Find where the given text appears and provide that cell's center as [X, Y] coordinate. 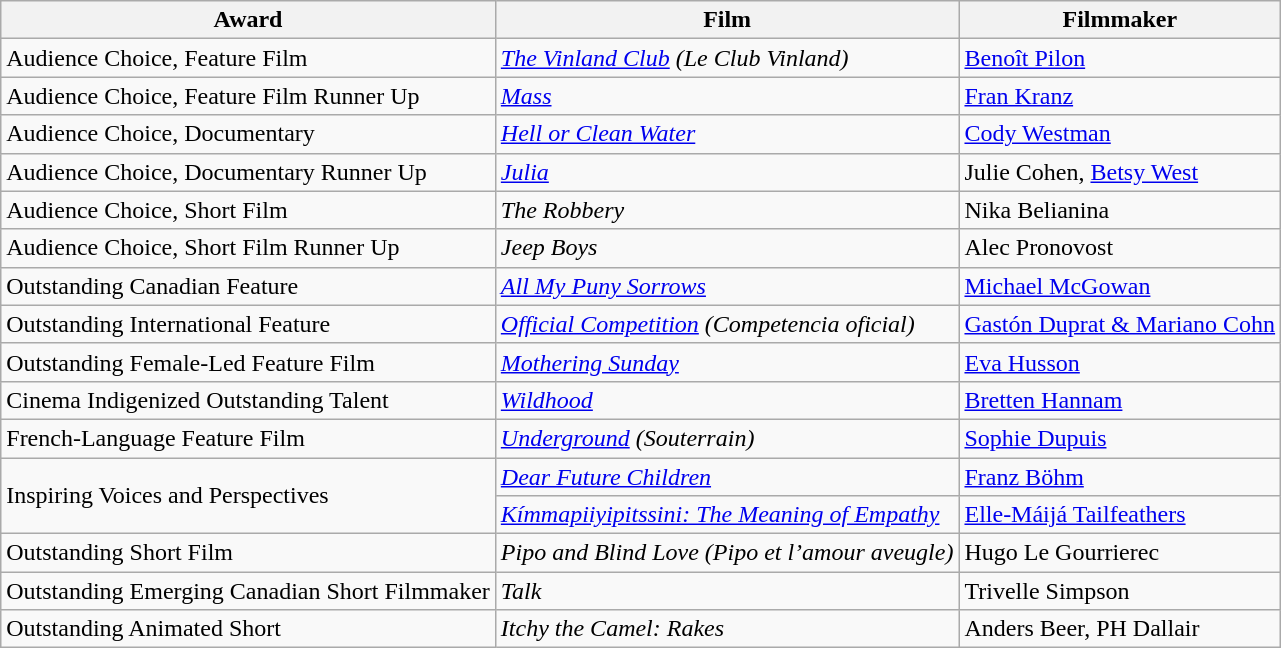
Outstanding Animated Short [248, 629]
Michael McGowan [1120, 286]
Filmmaker [1120, 20]
The Vinland Club (Le Club Vinland) [727, 58]
Hugo Le Gourrierec [1120, 553]
Eva Husson [1120, 362]
Bretten Hannam [1120, 400]
Film [727, 20]
Audience Choice, Feature Film Runner Up [248, 96]
Audience Choice, Short Film [248, 210]
Hell or Clean Water [727, 134]
Trivelle Simpson [1120, 591]
Benoît Pilon [1120, 58]
Underground (Souterrain) [727, 438]
Pipo and Blind Love (Pipo et l’amour aveugle) [727, 553]
Julia [727, 172]
Award [248, 20]
Anders Beer, PH Dallair [1120, 629]
Sophie Dupuis [1120, 438]
Outstanding Emerging Canadian Short Filmmaker [248, 591]
Nika Belianina [1120, 210]
Outstanding Short Film [248, 553]
Julie Cohen, Betsy West [1120, 172]
Outstanding Canadian Feature [248, 286]
The Robbery [727, 210]
Gastón Duprat & Mariano Cohn [1120, 324]
Alec Pronovost [1120, 248]
French-Language Feature Film [248, 438]
Audience Choice, Documentary [248, 134]
Audience Choice, Short Film Runner Up [248, 248]
Mass [727, 96]
Outstanding Female-Led Feature Film [248, 362]
All My Puny Sorrows [727, 286]
Jeep Boys [727, 248]
Inspiring Voices and Perspectives [248, 496]
Franz Böhm [1120, 477]
Audience Choice, Documentary Runner Up [248, 172]
Cinema Indigenized Outstanding Talent [248, 400]
Cody Westman [1120, 134]
Fran Kranz [1120, 96]
Official Competition (Competencia oficial) [727, 324]
Outstanding International Feature [248, 324]
Itchy the Camel: Rakes [727, 629]
Dear Future Children [727, 477]
Mothering Sunday [727, 362]
Talk [727, 591]
Audience Choice, Feature Film [248, 58]
Kímmapiiyipitssini: The Meaning of Empathy [727, 515]
Elle-Máijá Tailfeathers [1120, 515]
Wildhood [727, 400]
